Output the [X, Y] coordinate of the center of the cell containing the given text.  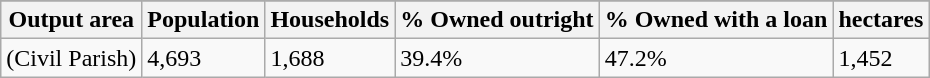
hectares [881, 20]
% Owned with a loan [716, 20]
Output area [72, 20]
1,452 [881, 58]
Population [204, 20]
47.2% [716, 58]
% Owned outright [497, 20]
4,693 [204, 58]
(Civil Parish) [72, 58]
39.4% [497, 58]
Households [330, 20]
1,688 [330, 58]
